Extract the (x, y) coordinate from the center of the cell holding the provided text.  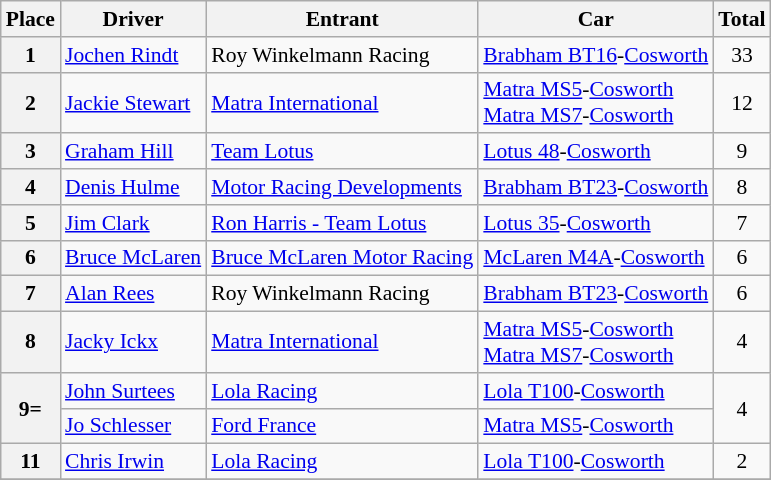
3 (30, 152)
Alan Rees (133, 294)
Matra MS5-Cosworth (596, 426)
Jim Clark (133, 223)
Jackie Stewart (133, 102)
Place (30, 19)
1 (30, 55)
Car (596, 19)
Bruce McLaren (133, 258)
McLaren M4A-Cosworth (596, 258)
John Surtees (133, 391)
9 (742, 152)
Chris Irwin (133, 462)
Denis Hulme (133, 187)
Graham Hill (133, 152)
Motor Racing Developments (342, 187)
Driver (133, 19)
12 (742, 102)
Ron Harris - Team Lotus (342, 223)
Entrant (342, 19)
Ford France (342, 426)
Jochen Rindt (133, 55)
5 (30, 223)
Lotus 48-Cosworth (596, 152)
Brabham BT16-Cosworth (596, 55)
Total (742, 19)
Jo Schlesser (133, 426)
Team Lotus (342, 152)
11 (30, 462)
Lotus 35-Cosworth (596, 223)
Bruce McLaren Motor Racing (342, 258)
33 (742, 55)
Jacky Ickx (133, 342)
9= (30, 408)
